Output the (x, y) coordinate of the center of the cell containing the given text.  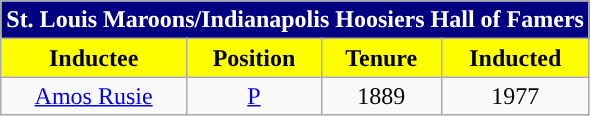
Amos Rusie (94, 96)
P (254, 96)
Position (254, 58)
Inductee (94, 58)
Inducted (515, 58)
1889 (381, 96)
1977 (515, 96)
Tenure (381, 58)
St. Louis Maroons/Indianapolis Hoosiers Hall of Famers (296, 20)
